Return (X, Y) of the center of cell containing provided text 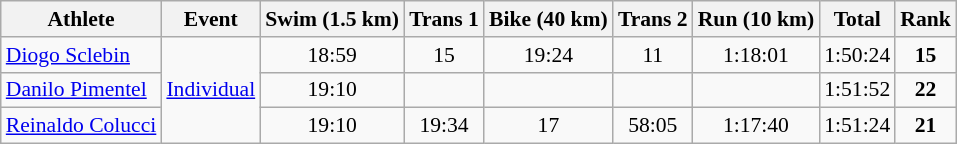
Danilo Pimentel (82, 90)
17 (548, 126)
18:59 (332, 55)
Individual (210, 90)
1:51:52 (857, 90)
22 (926, 90)
Reinaldo Colucci (82, 126)
11 (653, 55)
Trans 1 (444, 19)
Diogo Sclebin (82, 55)
Swim (1.5 km) (332, 19)
Rank (926, 19)
Athlete (82, 19)
19:34 (444, 126)
1:51:24 (857, 126)
Trans 2 (653, 19)
1:50:24 (857, 55)
58:05 (653, 126)
Event (210, 19)
Run (10 km) (756, 19)
21 (926, 126)
19:24 (548, 55)
1:17:40 (756, 126)
1:18:01 (756, 55)
Total (857, 19)
Bike (40 km) (548, 19)
